Pinpoint the cell where the given text exists, returning its (x, y) midpoint coordinate. 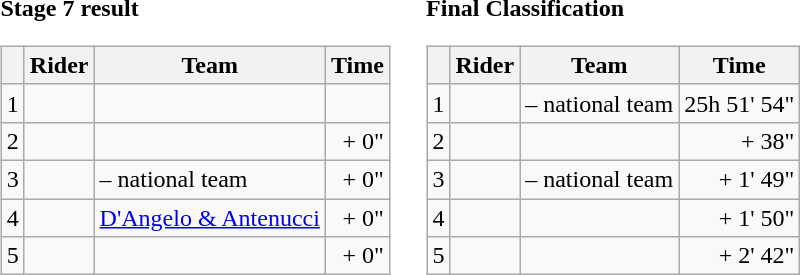
+ 1' 50" (740, 217)
+ 38" (740, 141)
D'Angelo & Antenucci (210, 217)
+ 1' 49" (740, 179)
+ 2' 42" (740, 256)
25h 51' 54" (740, 103)
